Determine the [X, Y] coordinate at the center of the cell enclosing the given text.  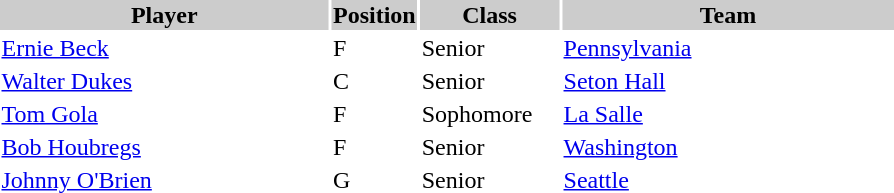
Bob Houbregs [164, 147]
La Salle [728, 114]
Walter Dukes [164, 81]
Sophomore [490, 114]
Position [375, 15]
Seton Hall [728, 81]
Team [728, 15]
C [375, 81]
Player [164, 15]
Ernie Beck [164, 48]
Tom Gola [164, 114]
Pennsylvania [728, 48]
Class [490, 15]
Washington [728, 147]
